Identify which cell holds the provided text, then report its (x, y) central coordinate. 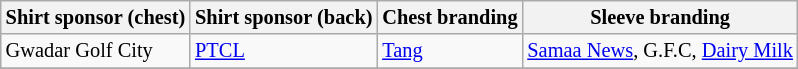
Shirt sponsor (back) (284, 17)
Shirt sponsor (chest) (96, 17)
Tang (450, 51)
PTCL (284, 51)
Samaa News, G.F.C, Dairy Milk (660, 51)
Gwadar Golf City (96, 51)
Sleeve branding (660, 17)
Chest branding (450, 17)
